Output the [x, y] coordinate of the center of the cell containing the given text.  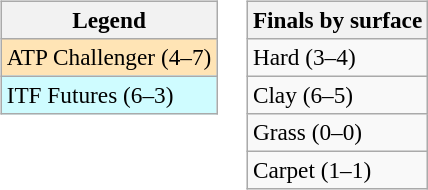
ATP Challenger (4–7) [108, 57]
Clay (6–5) [337, 95]
ITF Futures (6–3) [108, 95]
Grass (0–0) [337, 133]
Hard (3–4) [337, 57]
Carpet (1–1) [337, 171]
Finals by surface [337, 20]
Legend [108, 20]
